Return the (X, Y) coordinate for the center point of the cell that contains the specified text.  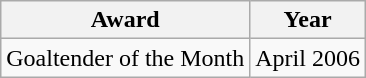
April 2006 (308, 58)
Year (308, 20)
Award (126, 20)
Goaltender of the Month (126, 58)
